Find where the given text appears and provide that cell's center as (X, Y) coordinate. 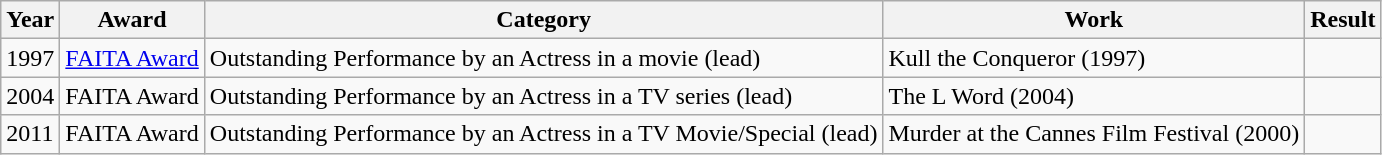
Kull the Conqueror (1997) (1094, 58)
Outstanding Performance by an Actress in a movie (lead) (544, 58)
The L Word (2004) (1094, 96)
Category (544, 20)
Award (132, 20)
Outstanding Performance by an Actress in a TV Movie/Special (lead) (544, 134)
2004 (30, 96)
Outstanding Performance by an Actress in a TV series (lead) (544, 96)
Year (30, 20)
Murder at the Cannes Film Festival (2000) (1094, 134)
Result (1343, 20)
1997 (30, 58)
2011 (30, 134)
Work (1094, 20)
